Locate the cell with the specified text and output its (x, y) center coordinate. 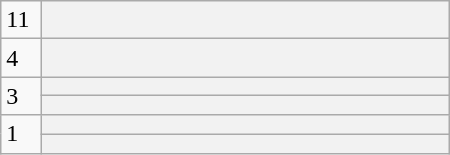
11 (22, 20)
4 (22, 58)
1 (22, 134)
3 (22, 96)
